Identify which cell holds the provided text, then report its (x, y) central coordinate. 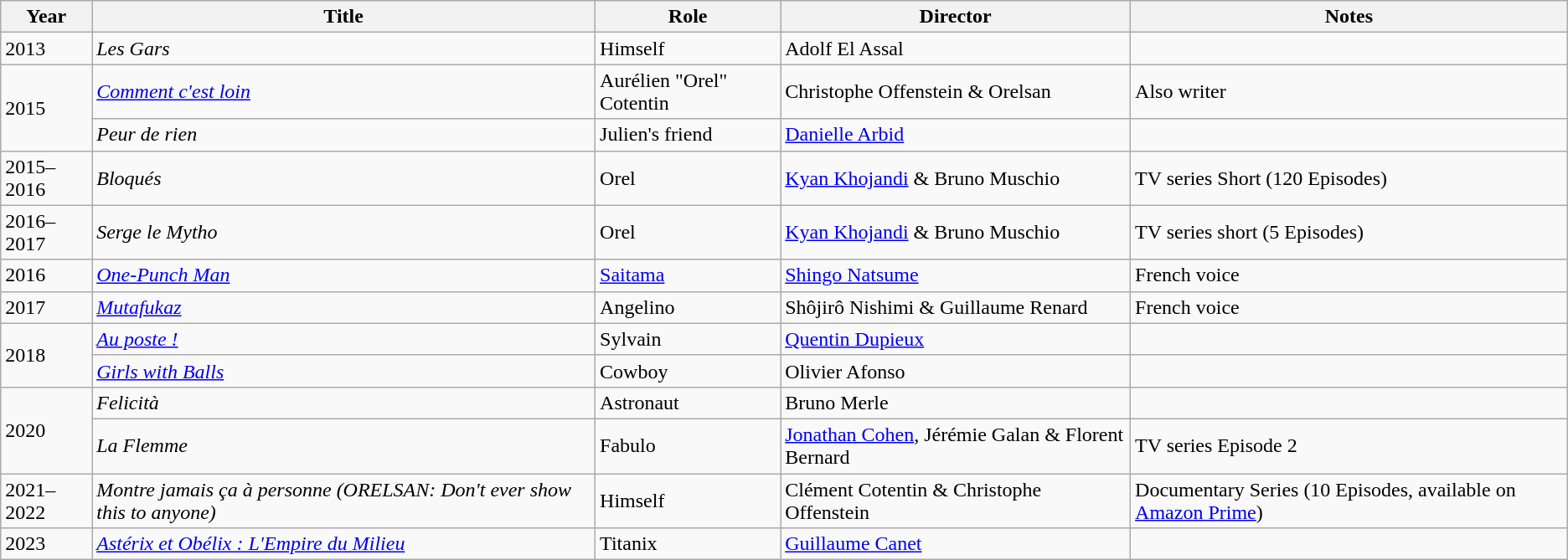
Director (956, 17)
Peur de rien (343, 135)
Notes (1349, 17)
Clément Cotentin & Christophe Offenstein (956, 501)
Aurélien "Orel" Cotentin (689, 92)
Bloqués (343, 177)
TV series Short (120 Episodes) (1349, 177)
2021–2022 (47, 501)
2015 (47, 107)
Also writer (1349, 92)
Title (343, 17)
2016 (47, 275)
Year (47, 17)
2016–2017 (47, 233)
Astérix et Obélix : L'Empire du Milieu (343, 544)
2023 (47, 544)
TV series Episode 2 (1349, 445)
Olivier Afonso (956, 371)
Julien's friend (689, 135)
Saitama (689, 275)
Role (689, 17)
Documentary Series (10 Episodes, available on Amazon Prime) (1349, 501)
Fabulo (689, 445)
Angelino (689, 307)
Comment c'est loin (343, 92)
Guillaume Canet (956, 544)
Sylvain (689, 339)
TV series short (5 Episodes) (1349, 233)
La Flemme (343, 445)
Adolf El Assal (956, 49)
2017 (47, 307)
Serge le Mytho (343, 233)
Christophe Offenstein & Orelsan (956, 92)
2013 (47, 49)
Astronaut (689, 403)
Shingo Natsume (956, 275)
Mutafukaz (343, 307)
2018 (47, 355)
Girls with Balls (343, 371)
Quentin Dupieux (956, 339)
Danielle Arbid (956, 135)
Cowboy (689, 371)
Bruno Merle (956, 403)
Montre jamais ça à personne (ORELSAN: Don't ever show this to anyone) (343, 501)
Les Gars (343, 49)
2020 (47, 430)
Au poste ! (343, 339)
Felicità (343, 403)
Jonathan Cohen, Jérémie Galan & Florent Bernard (956, 445)
2015–2016 (47, 177)
One-Punch Man (343, 275)
Shôjirô Nishimi & Guillaume Renard (956, 307)
Titanix (689, 544)
